Scan for the cell matching the given text and deliver its (x, y) coordinate at center. 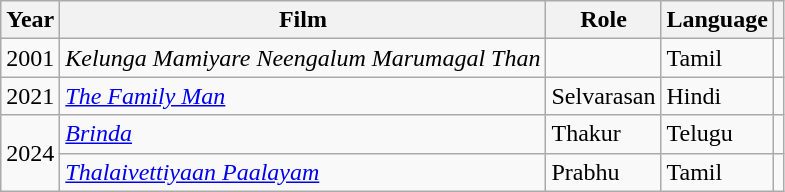
Role (604, 20)
Brinda (303, 134)
2001 (30, 58)
Thalaivettiyaan Paalayam (303, 172)
Film (303, 20)
Year (30, 20)
The Family Man (303, 96)
Hindi (717, 96)
Thakur (604, 134)
Kelunga Mamiyare Neengalum Marumagal Than (303, 58)
Prabhu (604, 172)
2021 (30, 96)
Telugu (717, 134)
Language (717, 20)
2024 (30, 153)
Selvarasan (604, 96)
